For the text-containing cell, return its midpoint in (x, y) coordinate format. 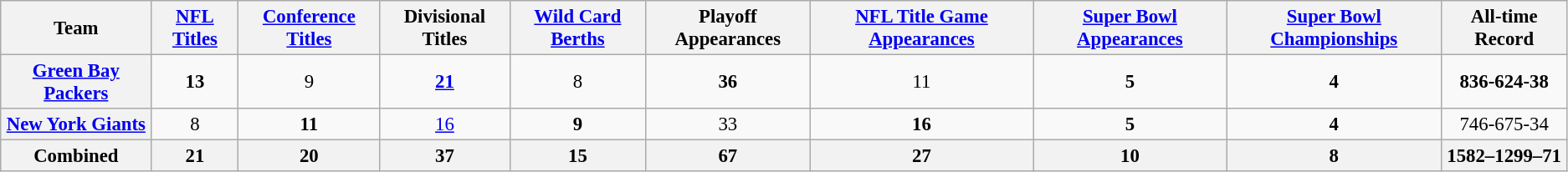
Team (76, 28)
Super Bowl Championships (1334, 28)
New York Giants (76, 124)
20 (310, 156)
Divisional Titles (445, 28)
1582–1299–71 (1504, 156)
NFL Titles (195, 28)
Conference Titles (310, 28)
Playoff Appearances (728, 28)
36 (728, 82)
Green Bay Packers (76, 82)
836-624-38 (1504, 82)
37 (445, 156)
13 (195, 82)
67 (728, 156)
Super Bowl Appearances (1130, 28)
Combined (76, 156)
Wild Card Berths (577, 28)
15 (577, 156)
10 (1130, 156)
746-675-34 (1504, 124)
NFL Title Game Appearances (922, 28)
33 (728, 124)
27 (922, 156)
All-time Record (1504, 28)
